Extract the (x, y) coordinate from the center of the cell holding the provided text.  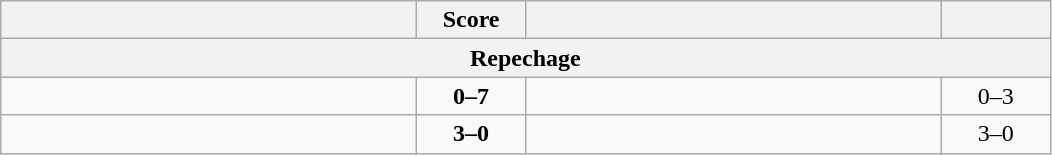
0–3 (996, 96)
Repechage (526, 58)
Score (472, 20)
0–7 (472, 96)
